Pinpoint the cell where the given text exists, returning its (X, Y) midpoint coordinate. 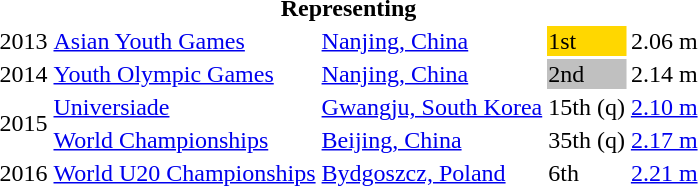
World Championships (184, 140)
Universiade (184, 107)
Asian Youth Games (184, 41)
15th (q) (587, 107)
35th (q) (587, 140)
Beijing, China (432, 140)
Gwangju, South Korea (432, 107)
1st (587, 41)
Youth Olympic Games (184, 74)
2nd (587, 74)
